Capture the cell that displays the provided text and extract its (x, y) central coordinate. 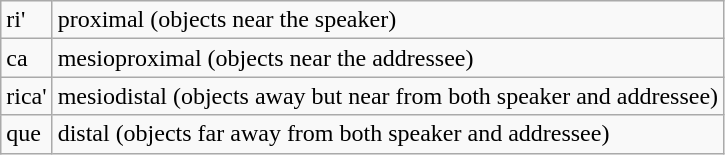
que (26, 134)
proximal (objects near the speaker) (388, 20)
mesiodistal (objects away but near from both speaker and addressee) (388, 96)
ca (26, 58)
distal (objects far away from both speaker and addressee) (388, 134)
rica' (26, 96)
mesioproximal (objects near the addressee) (388, 58)
ri' (26, 20)
